Capture the cell that displays the provided text and extract its [X, Y] central coordinate. 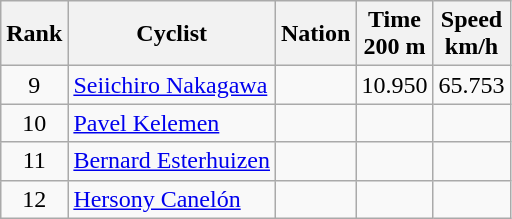
Rank [34, 34]
11 [34, 161]
12 [34, 199]
Seiichiro Nakagawa [172, 85]
10 [34, 123]
Hersony Canelón [172, 199]
Cyclist [172, 34]
9 [34, 85]
Bernard Esterhuizen [172, 161]
65.753 [472, 85]
Time200 m [394, 34]
Pavel Kelemen [172, 123]
Nation [316, 34]
10.950 [394, 85]
Speedkm/h [472, 34]
